Extract the (X, Y) coordinate from the center of the cell holding the provided text.  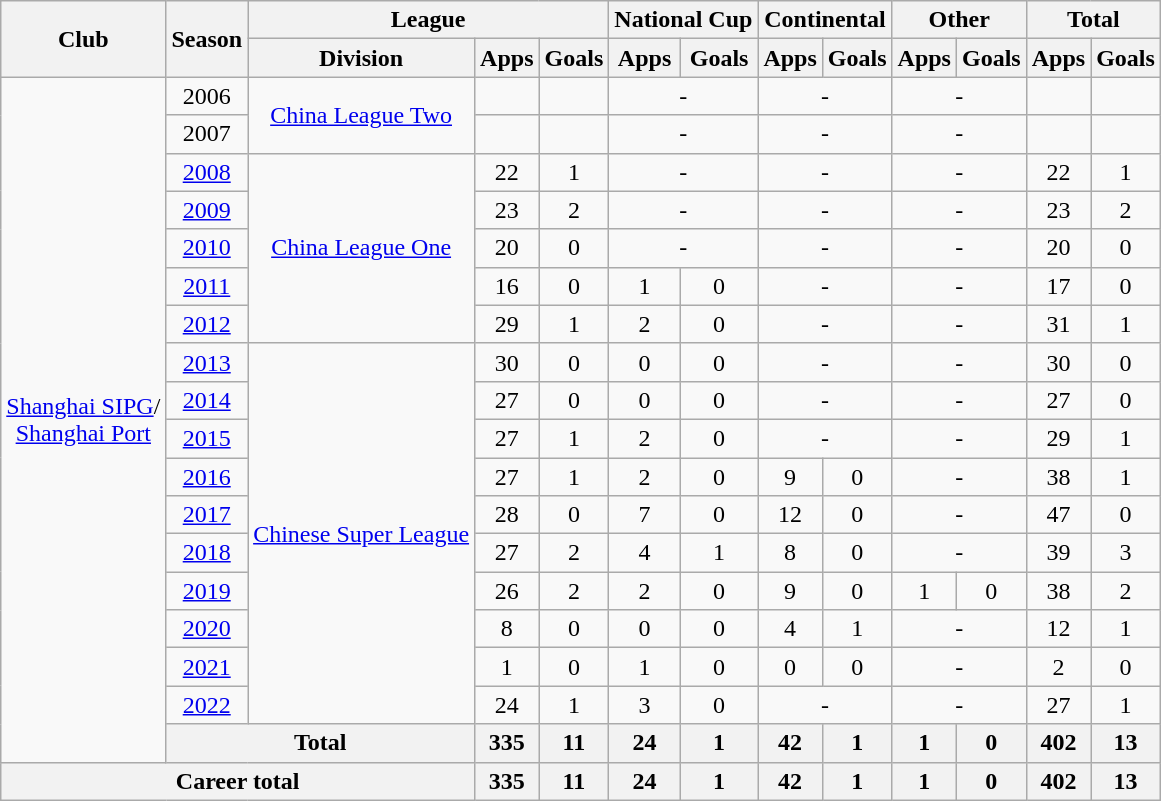
2007 (207, 134)
Shanghai SIPG/Shanghai Port (84, 420)
47 (1058, 515)
2013 (207, 362)
2018 (207, 553)
28 (507, 515)
26 (507, 591)
2009 (207, 210)
7 (645, 515)
2012 (207, 324)
League (428, 20)
China League Two (362, 115)
2006 (207, 96)
National Cup (684, 20)
2011 (207, 286)
2017 (207, 515)
China League One (362, 248)
2014 (207, 400)
Season (207, 39)
Career total (238, 781)
2008 (207, 172)
2019 (207, 591)
39 (1058, 553)
Other (959, 20)
Division (362, 58)
2010 (207, 248)
Chinese Super League (362, 534)
2022 (207, 705)
31 (1058, 324)
16 (507, 286)
2016 (207, 477)
2015 (207, 438)
Continental (825, 20)
17 (1058, 286)
Club (84, 39)
2020 (207, 629)
2021 (207, 667)
